Extract the (x, y) coordinate from the center of the cell holding the provided text.  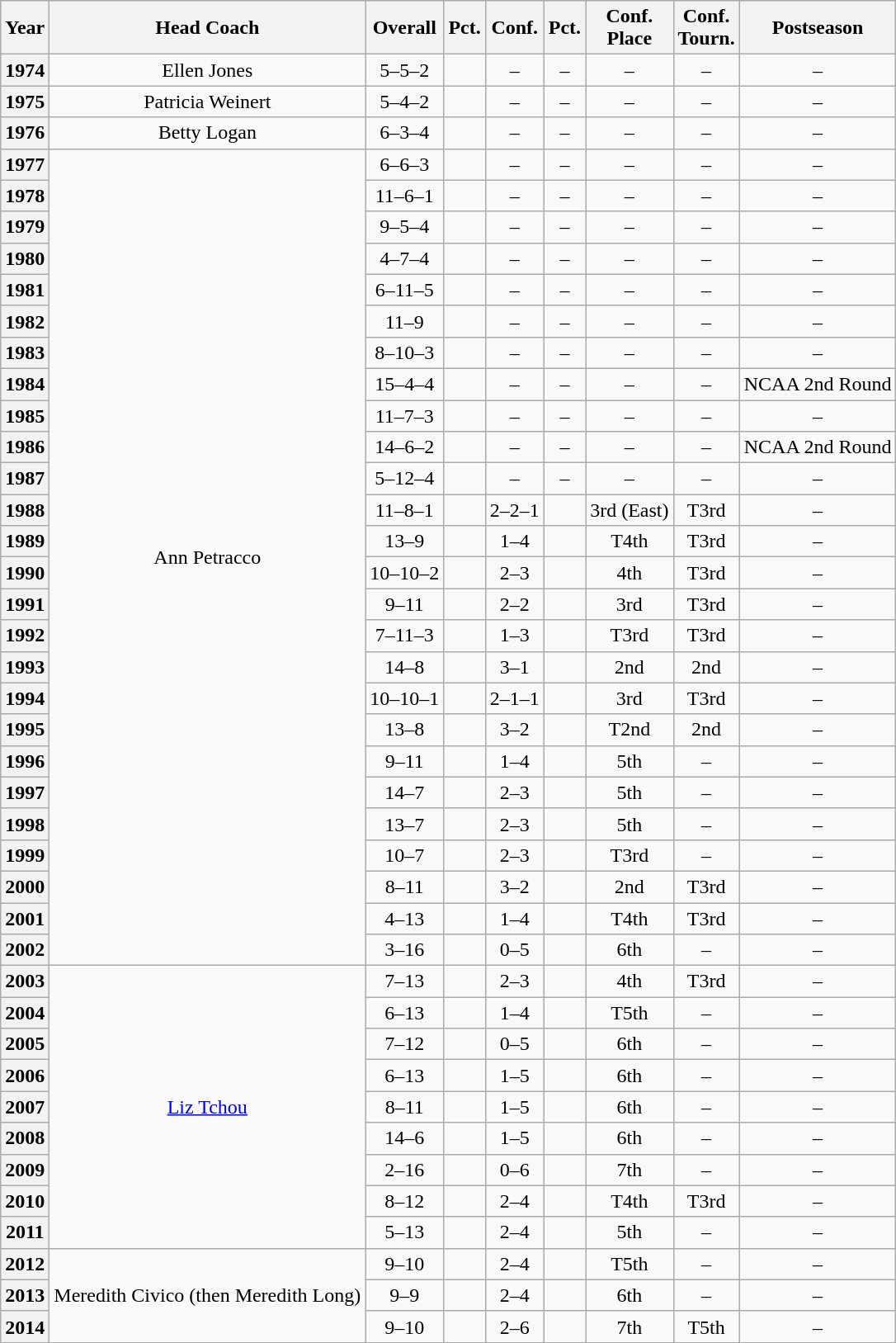
4–7–4 (404, 258)
1982 (25, 321)
9–9 (404, 1295)
Patricia Weinert (208, 102)
14–6–2 (404, 447)
2010 (25, 1201)
1995 (25, 730)
2012 (25, 1264)
1–3 (515, 636)
2006 (25, 1076)
1998 (25, 824)
2011 (25, 1232)
10–10–1 (404, 698)
1981 (25, 290)
1991 (25, 604)
Postseason (818, 28)
7–13 (404, 981)
11–6–1 (404, 196)
Betty Logan (208, 133)
1992 (25, 636)
2002 (25, 950)
11–9 (404, 321)
13–9 (404, 541)
2014 (25, 1326)
1987 (25, 479)
3rd (East) (630, 510)
1989 (25, 541)
11–8–1 (404, 510)
6–3–4 (404, 133)
3–1 (515, 667)
2–1–1 (515, 698)
1980 (25, 258)
5–12–4 (404, 479)
1994 (25, 698)
1988 (25, 510)
0–6 (515, 1170)
14–6 (404, 1138)
1985 (25, 415)
Overall (404, 28)
1984 (25, 384)
14–8 (404, 667)
10–7 (404, 855)
2001 (25, 919)
1997 (25, 792)
Year (25, 28)
1975 (25, 102)
1974 (25, 70)
4–13 (404, 919)
1990 (25, 573)
6–6–3 (404, 164)
2–6 (515, 1326)
2005 (25, 1044)
3–16 (404, 950)
1999 (25, 855)
Conf. Tourn. (706, 28)
9–5–4 (404, 227)
1986 (25, 447)
Ellen Jones (208, 70)
1976 (25, 133)
7–12 (404, 1044)
Conf. Place (630, 28)
Meredith Civico (then Meredith Long) (208, 1295)
2000 (25, 887)
T2nd (630, 730)
15–4–4 (404, 384)
13–7 (404, 824)
2003 (25, 981)
2008 (25, 1138)
8–12 (404, 1201)
5–5–2 (404, 70)
2–2 (515, 604)
Head Coach (208, 28)
2007 (25, 1107)
Conf. (515, 28)
5–13 (404, 1232)
1977 (25, 164)
2–16 (404, 1170)
2004 (25, 1013)
Ann Petracco (208, 557)
14–7 (404, 792)
1993 (25, 667)
7–11–3 (404, 636)
2009 (25, 1170)
6–11–5 (404, 290)
5–4–2 (404, 102)
Liz Tchou (208, 1108)
8–10–3 (404, 352)
2–2–1 (515, 510)
2013 (25, 1295)
1978 (25, 196)
1996 (25, 761)
1983 (25, 352)
1979 (25, 227)
13–8 (404, 730)
11–7–3 (404, 415)
10–10–2 (404, 573)
